From the cell containing the given text, extract its center point as (x, y) coordinate. 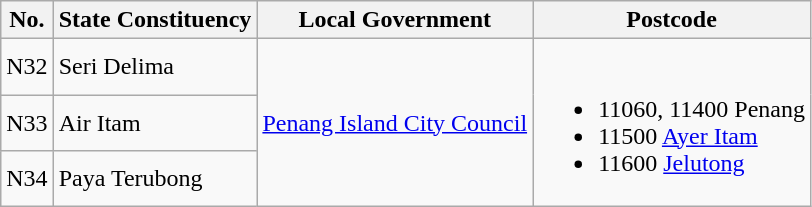
Seri Delima (155, 67)
N34 (27, 178)
State Constituency (155, 20)
N33 (27, 122)
11060, 11400 Penang11500 Ayer Itam11600 Jelutong (672, 122)
No. (27, 20)
N32 (27, 67)
Paya Terubong (155, 178)
Local Government (395, 20)
Air Itam (155, 122)
Penang Island City Council (395, 122)
Postcode (672, 20)
